Capture the cell that displays the provided text and extract its [x, y] central coordinate. 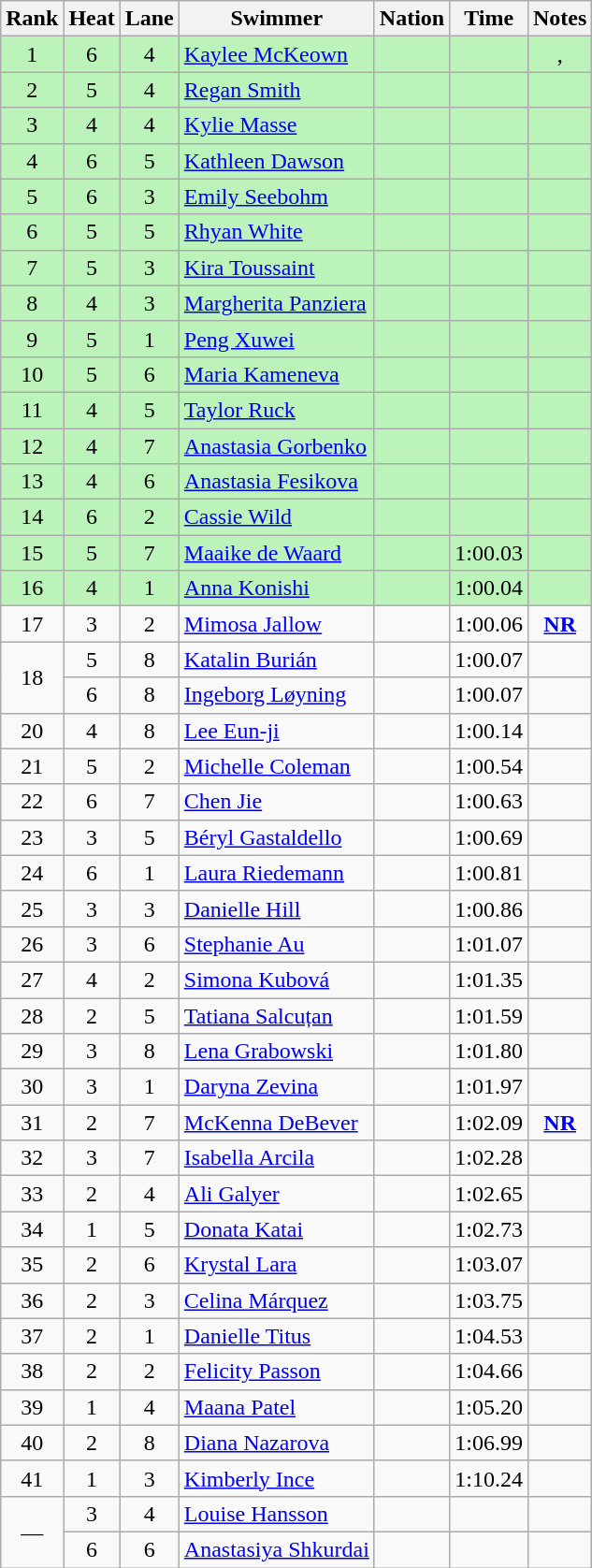
37 [32, 1336]
Katalin Burián [277, 660]
1:06.99 [489, 1443]
25 [32, 908]
Anastasiya Shkurdai [277, 1549]
Peng Xuwei [277, 339]
Béryl Gastaldello [277, 837]
1:00.86 [489, 908]
Mimosa Jallow [277, 624]
Felicity Passon [277, 1372]
Danielle Titus [277, 1336]
Nation [412, 19]
13 [32, 482]
1:02.65 [489, 1194]
1:04.66 [489, 1372]
1:05.20 [489, 1407]
1:00.63 [489, 802]
Anna Konishi [277, 588]
Maaike de Waard [277, 553]
1:00.04 [489, 588]
12 [32, 446]
Regan Smith [277, 90]
1:01.97 [489, 1087]
, [559, 54]
20 [32, 731]
17 [32, 624]
1:10.24 [489, 1478]
Stephanie Au [277, 944]
Krystal Lara [277, 1265]
Time [489, 19]
26 [32, 944]
Ingeborg Løyning [277, 695]
Simona Kubová [277, 980]
Rhyan White [277, 232]
1:01.35 [489, 980]
24 [32, 873]
Cassie Wild [277, 517]
Lee Eun-ji [277, 731]
— [32, 1532]
18 [32, 677]
Rank [32, 19]
1:00.81 [489, 873]
Daryna Zevina [277, 1087]
Tatiana Salcuțan [277, 1015]
1:02.28 [489, 1158]
34 [32, 1229]
Ali Galyer [277, 1194]
39 [32, 1407]
1:00.03 [489, 553]
Lena Grabowski [277, 1052]
Lane [150, 19]
1:01.80 [489, 1052]
Laura Riedemann [277, 873]
Chen Jie [277, 802]
11 [32, 410]
35 [32, 1265]
9 [32, 339]
1:01.07 [489, 944]
Celina Márquez [277, 1300]
16 [32, 588]
15 [32, 553]
Heat [92, 19]
1:01.59 [489, 1015]
32 [32, 1158]
30 [32, 1087]
28 [32, 1015]
1:00.69 [489, 837]
Kimberly Ince [277, 1478]
Kaylee McKeown [277, 54]
1:00.14 [489, 731]
41 [32, 1478]
Danielle Hill [277, 908]
Kathleen Dawson [277, 161]
Isabella Arcila [277, 1158]
Emily Seebohm [277, 196]
Maria Kameneva [277, 374]
Maana Patel [277, 1407]
14 [32, 517]
23 [32, 837]
38 [32, 1372]
31 [32, 1123]
Michelle Coleman [277, 766]
McKenna DeBever [277, 1123]
29 [32, 1052]
Swimmer [277, 19]
21 [32, 766]
40 [32, 1443]
36 [32, 1300]
Kira Toussaint [277, 268]
Diana Nazarova [277, 1443]
1:03.07 [489, 1265]
Donata Katai [277, 1229]
27 [32, 980]
Notes [559, 19]
1:04.53 [489, 1336]
Anastasia Fesikova [277, 482]
Anastasia Gorbenko [277, 446]
22 [32, 802]
Margherita Panziera [277, 303]
Taylor Ruck [277, 410]
33 [32, 1194]
1:02.73 [489, 1229]
10 [32, 374]
Louise Hansson [277, 1514]
1:03.75 [489, 1300]
Kylie Masse [277, 125]
1:00.06 [489, 624]
1:00.54 [489, 766]
1:02.09 [489, 1123]
